Detect which cell encompasses the target text, then output its (X, Y) center coordinate. 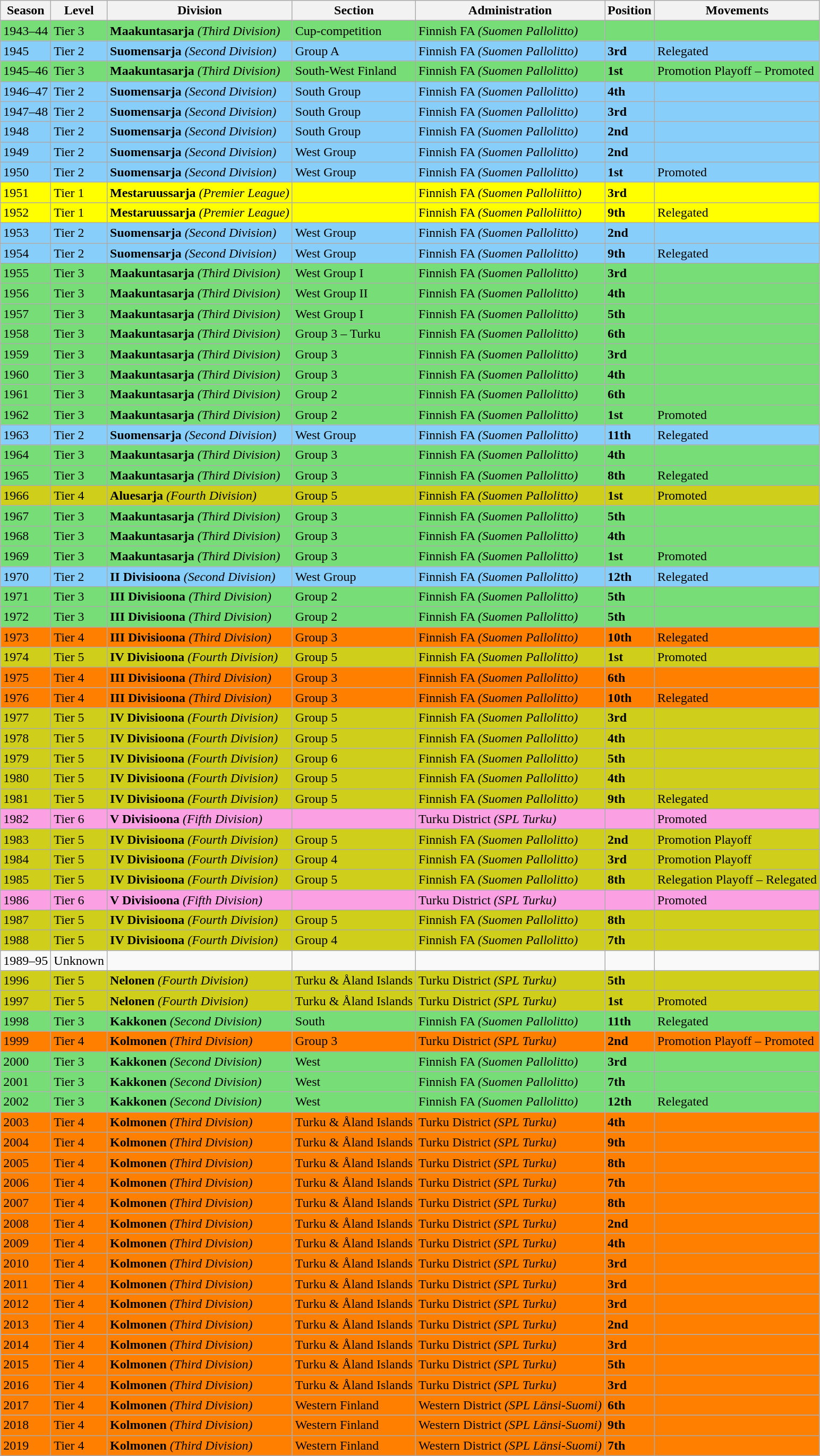
Season (25, 11)
1999 (25, 1041)
1981 (25, 799)
1988 (25, 940)
1961 (25, 395)
Unknown (79, 961)
1987 (25, 920)
1979 (25, 758)
2008 (25, 1223)
1969 (25, 556)
1964 (25, 455)
1983 (25, 839)
Aluesarja (Fourth Division) (200, 495)
2012 (25, 1304)
Level (79, 11)
Position (629, 11)
2010 (25, 1264)
1958 (25, 334)
1998 (25, 1021)
II Divisioona (Second Division) (200, 576)
1967 (25, 516)
1960 (25, 374)
1954 (25, 253)
1973 (25, 637)
South-West Finland (354, 71)
Division (200, 11)
1970 (25, 576)
1957 (25, 314)
Group 3 – Turku (354, 334)
1980 (25, 778)
1962 (25, 415)
1997 (25, 1001)
2011 (25, 1284)
2001 (25, 1082)
Cup-competition (354, 31)
1949 (25, 152)
2018 (25, 1425)
1996 (25, 981)
1974 (25, 657)
1955 (25, 273)
1953 (25, 233)
1959 (25, 354)
1947–48 (25, 112)
1975 (25, 678)
1982 (25, 819)
2006 (25, 1183)
2013 (25, 1324)
1946–47 (25, 91)
1950 (25, 172)
South (354, 1021)
Administration (510, 11)
1956 (25, 294)
West Group II (354, 294)
1976 (25, 698)
1966 (25, 495)
Movements (737, 11)
2016 (25, 1385)
1985 (25, 879)
1952 (25, 212)
Section (354, 11)
2007 (25, 1203)
1986 (25, 900)
2000 (25, 1061)
2003 (25, 1122)
2009 (25, 1244)
Relegation Playoff – Relegated (737, 879)
1968 (25, 536)
1943–44 (25, 31)
1972 (25, 617)
1965 (25, 475)
1945 (25, 51)
1984 (25, 859)
2019 (25, 1445)
2004 (25, 1142)
Group 6 (354, 758)
1977 (25, 718)
1978 (25, 738)
1951 (25, 192)
2017 (25, 1405)
Group A (354, 51)
2005 (25, 1162)
2015 (25, 1365)
1989–95 (25, 961)
1971 (25, 597)
2002 (25, 1102)
2014 (25, 1344)
1948 (25, 132)
1963 (25, 435)
1945–46 (25, 71)
